Return the (x, y) coordinate for the center point of the cell that contains the specified text.  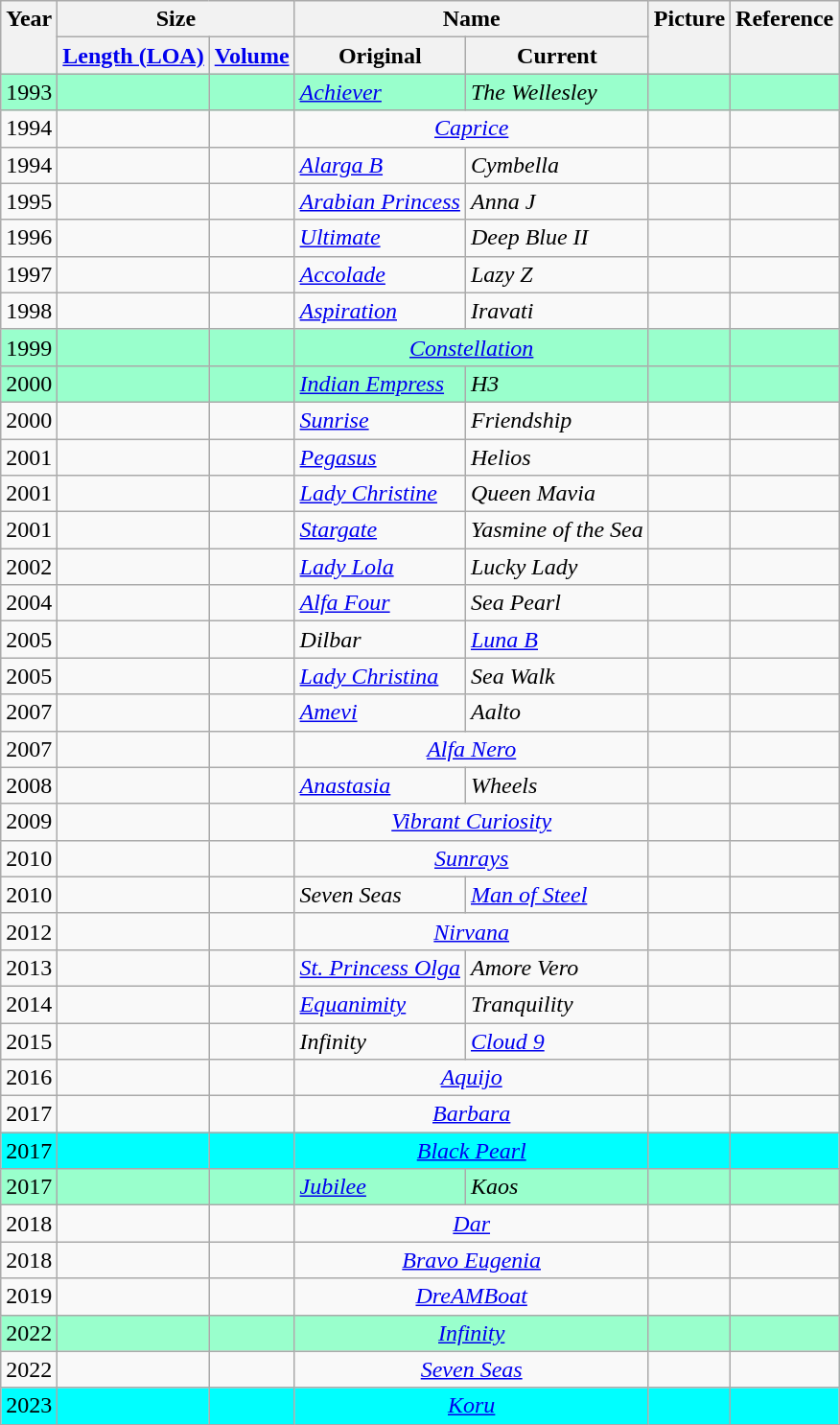
H3 (556, 384)
Friendship (556, 420)
Barbara (472, 1114)
1997 (29, 274)
2015 (29, 1040)
Name (472, 19)
Volume (251, 56)
Deep Blue II (556, 238)
Anastasia (380, 785)
Anna J (556, 201)
Caprice (472, 128)
Man of Steel (556, 895)
Picture (688, 37)
Lazy Z (556, 274)
The Wellesley (556, 92)
Lucky Lady (556, 567)
1993 (29, 92)
Ultimate (380, 238)
Reference (784, 37)
Cymbella (556, 165)
Indian Empress (380, 384)
St. Princess Olga (380, 968)
Black Pearl (472, 1151)
Achiever (380, 92)
Koru (472, 1406)
2002 (29, 567)
Helios (556, 457)
Lady Lola (380, 567)
2013 (29, 968)
2008 (29, 785)
Equanimity (380, 1004)
Sea Walk (556, 676)
Queen Mavia (556, 494)
Amore Vero (556, 968)
Accolade (380, 274)
Alfa Four (380, 603)
1995 (29, 201)
Alfa Nero (472, 749)
DreAMBoat (472, 1297)
Luna B (556, 640)
Aalto (556, 712)
Tranquility (556, 1004)
Vibrant Curiosity (472, 822)
Iravati (556, 311)
Length (LOA) (133, 56)
Cloud 9 (556, 1040)
2009 (29, 822)
Lady Christina (380, 676)
Kaos (556, 1187)
2019 (29, 1297)
Year (29, 37)
Sunrise (380, 420)
Lady Christine (380, 494)
Nirvana (472, 931)
1999 (29, 347)
Constellation (472, 347)
Yasmine of the Sea (556, 530)
2014 (29, 1004)
Alarga B (380, 165)
2004 (29, 603)
Arabian Princess (380, 201)
2012 (29, 931)
Pegasus (380, 457)
2016 (29, 1078)
1996 (29, 238)
1998 (29, 311)
Bravo Eugenia (472, 1260)
Current (556, 56)
Original (380, 56)
Stargate (380, 530)
2023 (29, 1406)
Size (176, 19)
Jubilee (380, 1187)
Wheels (556, 785)
Dilbar (380, 640)
Dar (472, 1224)
Amevi (380, 712)
Aquijo (472, 1078)
Aspiration (380, 311)
Sunrays (472, 858)
Sea Pearl (556, 603)
